Provide the (x, y) coordinate of the cell's center where the given text is located.  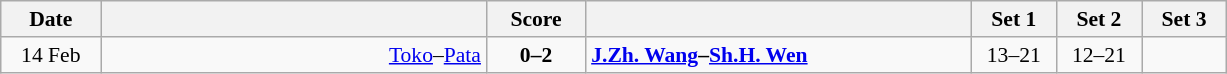
J.Zh. Wang–Sh.H. Wen (778, 55)
Date (51, 19)
Set 1 (1014, 19)
Set 2 (1098, 19)
Score (536, 19)
Toko–Pata (294, 55)
0–2 (536, 55)
14 Feb (51, 55)
13–21 (1014, 55)
Set 3 (1184, 19)
12–21 (1098, 55)
